Return the (X, Y) coordinate for the center point of the cell that contains the specified text.  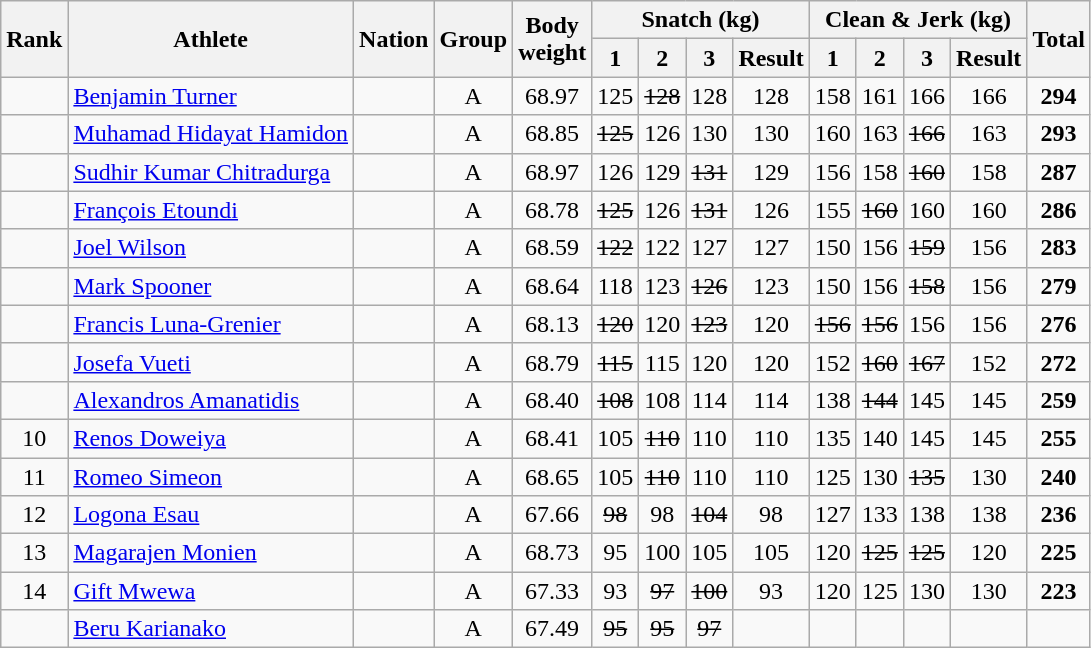
68.85 (552, 134)
68.79 (552, 362)
236 (1059, 515)
Francis Luna-Grenier (211, 324)
118 (616, 286)
155 (832, 210)
Joel Wilson (211, 248)
144 (880, 400)
Athlete (211, 39)
140 (880, 438)
223 (1059, 591)
Beru Karianako (211, 629)
259 (1059, 400)
11 (34, 477)
225 (1059, 553)
Total (1059, 39)
279 (1059, 286)
293 (1059, 134)
67.49 (552, 629)
167 (926, 362)
Group (474, 39)
Mark Spooner (211, 286)
Muhamad Hidayat Hamidon (211, 134)
240 (1059, 477)
286 (1059, 210)
Alexandros Amanatidis (211, 400)
104 (710, 515)
Sudhir Kumar Chitradurga (211, 172)
Josefa Vueti (211, 362)
67.33 (552, 591)
10 (34, 438)
68.65 (552, 477)
François Etoundi (211, 210)
276 (1059, 324)
Gift Mwewa (211, 591)
68.73 (552, 553)
255 (1059, 438)
12 (34, 515)
67.66 (552, 515)
159 (926, 248)
Rank (34, 39)
68.59 (552, 248)
Nation (394, 39)
Logona Esau (211, 515)
13 (34, 553)
Snatch (kg) (701, 20)
283 (1059, 248)
Benjamin Turner (211, 96)
14 (34, 591)
272 (1059, 362)
68.13 (552, 324)
Romeo Simeon (211, 477)
294 (1059, 96)
287 (1059, 172)
Renos Doweiya (211, 438)
68.40 (552, 400)
Magarajen Monien (211, 553)
Bodyweight (552, 39)
161 (880, 96)
133 (880, 515)
68.64 (552, 286)
Clean & Jerk (kg) (918, 20)
68.78 (552, 210)
68.41 (552, 438)
